Search for the cell housing the specified text and yield its (x, y) center coordinate. 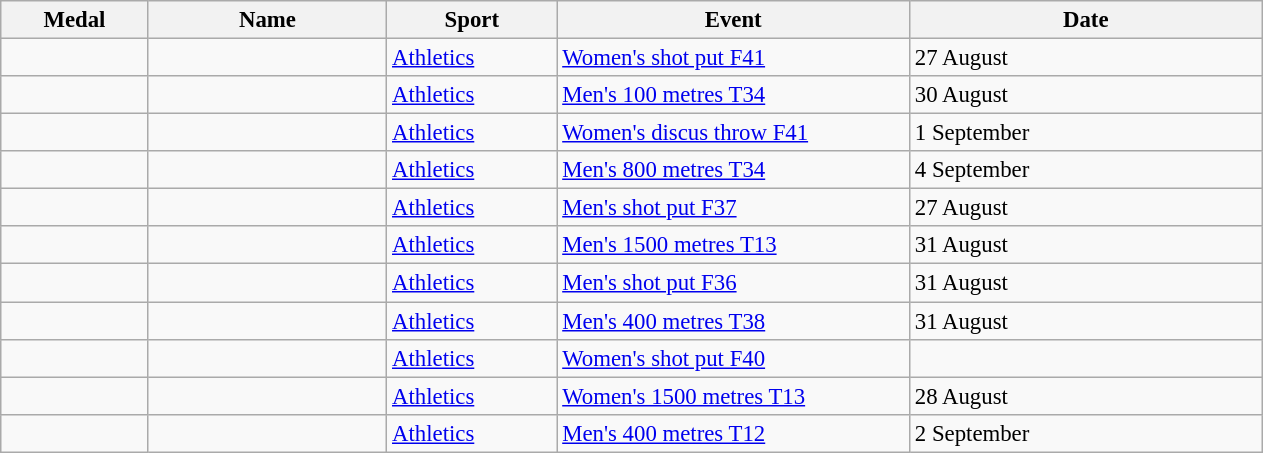
4 September (1086, 170)
Men's 400 metres T12 (734, 433)
Women's shot put F41 (734, 58)
Men's 400 metres T38 (734, 321)
Men's shot put F36 (734, 283)
Women's discus throw F41 (734, 133)
Men's 1500 metres T13 (734, 245)
2 September (1086, 433)
Event (734, 20)
28 August (1086, 396)
Medal (74, 20)
Date (1086, 20)
30 August (1086, 95)
1 September (1086, 133)
Men's shot put F37 (734, 208)
Women's shot put F40 (734, 358)
Men's 800 metres T34 (734, 170)
Men's 100 metres T34 (734, 95)
Women's 1500 metres T13 (734, 396)
Name (268, 20)
Sport (472, 20)
